Identify which cell holds the provided text, then report its (x, y) central coordinate. 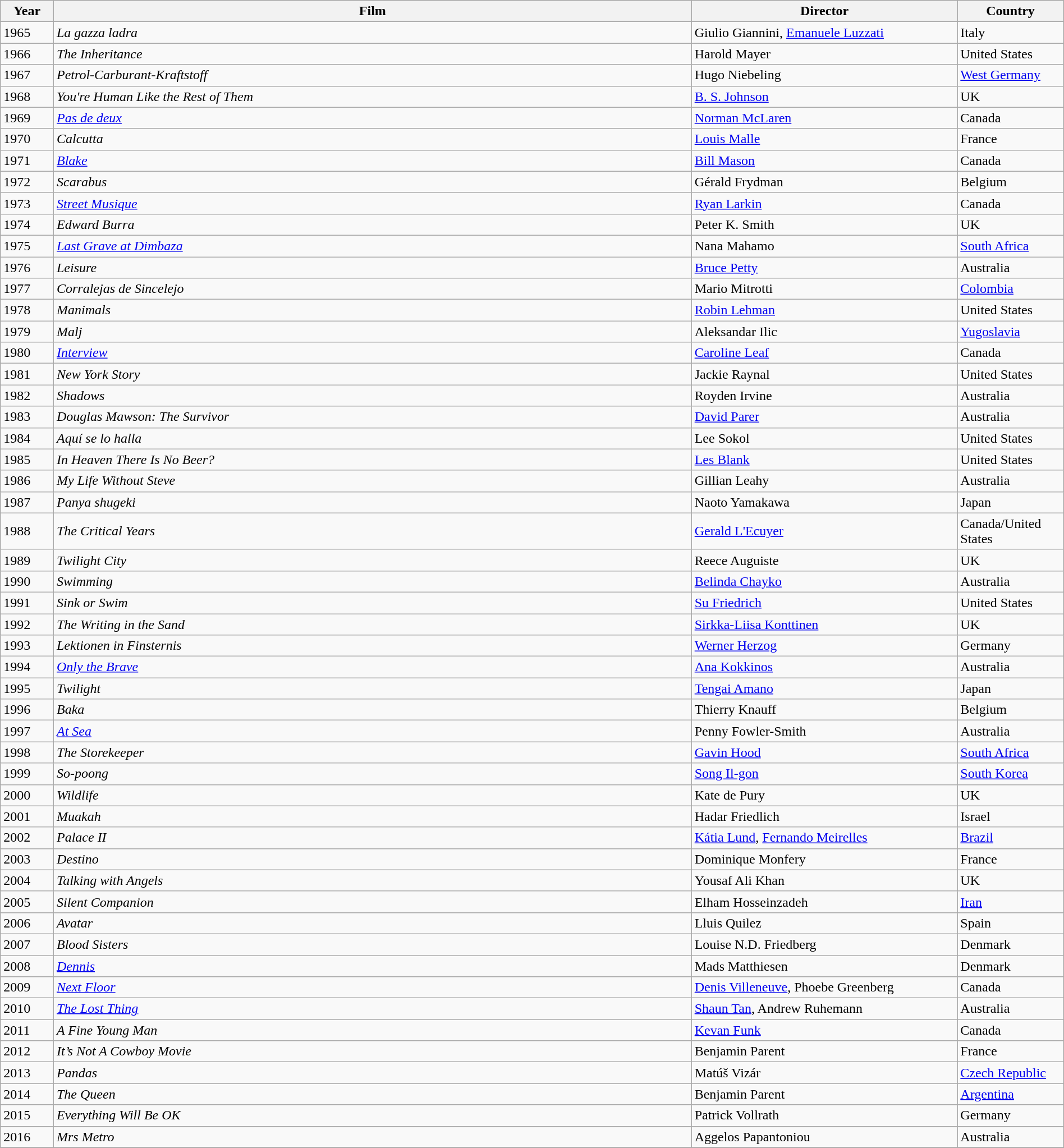
It’s Not A Cowboy Movie (373, 1051)
Song Il-gon (824, 774)
Nana Mahamo (824, 246)
1981 (27, 374)
Caroline Leaf (824, 353)
1982 (27, 396)
Shadows (373, 396)
1977 (27, 289)
Kevan Funk (824, 1030)
Only the Brave (373, 667)
Naoto Yamakawa (824, 502)
The Writing in the Sand (373, 624)
2012 (27, 1051)
Brazil (1010, 838)
Gérald Frydman (824, 182)
Leisure (373, 268)
Gerald L'Ecuyer (824, 531)
1988 (27, 531)
Bill Mason (824, 160)
Sink or Swim (373, 603)
B. S. Johnson (824, 97)
2000 (27, 795)
Les Blank (824, 460)
1995 (27, 688)
Reece Auguiste (824, 560)
Street Musique (373, 203)
Colombia (1010, 289)
2005 (27, 902)
1994 (27, 667)
1985 (27, 460)
Douglas Mawson: The Survivor (373, 417)
Swimming (373, 581)
Dennis (373, 966)
Royden Irvine (824, 396)
Robin Lehman (824, 310)
2002 (27, 838)
1987 (27, 502)
Scarabus (373, 182)
1972 (27, 182)
Thierry Knauff (824, 710)
2015 (27, 1115)
1986 (27, 481)
Lee Sokol (824, 438)
Bruce Petty (824, 268)
Next Floor (373, 988)
2003 (27, 859)
The Queen (373, 1094)
Harold Mayer (824, 54)
Last Grave at Dimbaza (373, 246)
The Critical Years (373, 531)
2008 (27, 966)
1990 (27, 581)
At Sea (373, 731)
1973 (27, 203)
1999 (27, 774)
2006 (27, 923)
1998 (27, 752)
Aggelos Papantoniou (824, 1137)
Palace II (373, 838)
2010 (27, 1009)
1974 (27, 224)
Corralejas de Sincelejo (373, 289)
1989 (27, 560)
Belinda Chayko (824, 581)
Lluis Quilez (824, 923)
Silent Companion (373, 902)
Jackie Raynal (824, 374)
Matúš Vizár (824, 1073)
1976 (27, 268)
Norman McLaren (824, 118)
Panya shugeki (373, 502)
Mario Mitrotti (824, 289)
Blood Sisters (373, 944)
Argentina (1010, 1094)
Manimals (373, 310)
A Fine Young Man (373, 1030)
Israel (1010, 816)
2013 (27, 1073)
Twilight (373, 688)
Shaun Tan, Andrew Ruhemann (824, 1009)
Hugo Niebeling (824, 75)
Lektionen in Finsternis (373, 646)
Yugoslavia (1010, 332)
2007 (27, 944)
Pandas (373, 1073)
Baka (373, 710)
1970 (27, 139)
Tengai Amano (824, 688)
1984 (27, 438)
Blake (373, 160)
1980 (27, 353)
Talking with Angels (373, 880)
Denis Villeneuve, Phoebe Greenberg (824, 988)
Yousaf Ali Khan (824, 880)
2016 (27, 1137)
Mrs Metro (373, 1137)
Peter K. Smith (824, 224)
1983 (27, 417)
La gazza ladra (373, 33)
Italy (1010, 33)
Aleksandar Ilic (824, 332)
Ryan Larkin (824, 203)
1992 (27, 624)
Su Friedrich (824, 603)
Penny Fowler-Smith (824, 731)
Elham Hosseinzadeh (824, 902)
Kate de Pury (824, 795)
1968 (27, 97)
1979 (27, 332)
Canada/United States (1010, 531)
Muakah (373, 816)
Spain (1010, 923)
2011 (27, 1030)
1971 (27, 160)
The Storekeeper (373, 752)
Louise N.D. Friedberg (824, 944)
Werner Herzog (824, 646)
Mads Matthiesen (824, 966)
1967 (27, 75)
1978 (27, 310)
Gavin Hood (824, 752)
Edward Burra (373, 224)
You're Human Like the Rest of Them (373, 97)
Iran (1010, 902)
Everything Will Be OK (373, 1115)
1965 (27, 33)
Dominique Monfery (824, 859)
So-poong (373, 774)
1993 (27, 646)
Malj (373, 332)
Film (373, 11)
In Heaven There Is No Beer? (373, 460)
Gillian Leahy (824, 481)
1991 (27, 603)
Sirkka-Liisa Konttinen (824, 624)
Twilight City (373, 560)
1969 (27, 118)
2014 (27, 1094)
Country (1010, 11)
Patrick Vollrath (824, 1115)
Wildlife (373, 795)
Kátia Lund, Fernando Meirelles (824, 838)
2001 (27, 816)
Calcutta (373, 139)
Czech Republic (1010, 1073)
Destino (373, 859)
Louis Malle (824, 139)
2009 (27, 988)
Director (824, 11)
New York Story (373, 374)
Aquí se lo halla (373, 438)
2004 (27, 880)
1996 (27, 710)
1997 (27, 731)
Pas de deux (373, 118)
Ana Kokkinos (824, 667)
Year (27, 11)
Interview (373, 353)
The Inheritance (373, 54)
David Parer (824, 417)
Petrol-Carburant-Kraftstoff (373, 75)
My Life Without Steve (373, 481)
The Lost Thing (373, 1009)
Avatar (373, 923)
South Korea (1010, 774)
West Germany (1010, 75)
Giulio Giannini, Emanuele Luzzati (824, 33)
1966 (27, 54)
Hadar Friedlich (824, 816)
1975 (27, 246)
